Capture the cell that displays the provided text and extract its (x, y) central coordinate. 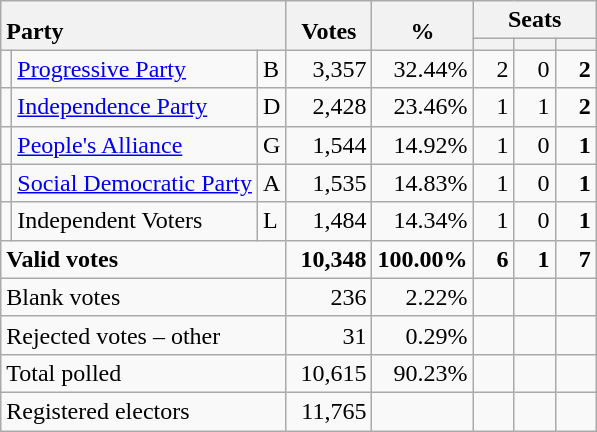
Valid votes (144, 259)
Progressive Party (135, 69)
2,428 (329, 107)
D (271, 107)
3,357 (329, 69)
Total polled (144, 373)
23.46% (422, 107)
People's Alliance (135, 145)
L (271, 221)
Independent Voters (135, 221)
B (271, 69)
A (271, 183)
G (271, 145)
90.23% (422, 373)
14.92% (422, 145)
100.00% (422, 259)
31 (329, 335)
Votes (329, 26)
236 (329, 297)
Independence Party (135, 107)
6 (494, 259)
Rejected votes – other (144, 335)
2.22% (422, 297)
Party (144, 26)
1,544 (329, 145)
7 (576, 259)
14.34% (422, 221)
14.83% (422, 183)
11,765 (329, 411)
1,484 (329, 221)
Blank votes (144, 297)
10,615 (329, 373)
% (422, 26)
Seats (534, 20)
Social Democratic Party (135, 183)
1,535 (329, 183)
Registered electors (144, 411)
0.29% (422, 335)
32.44% (422, 69)
10,348 (329, 259)
